Output the (x, y) coordinate of the center of the cell containing the given text.  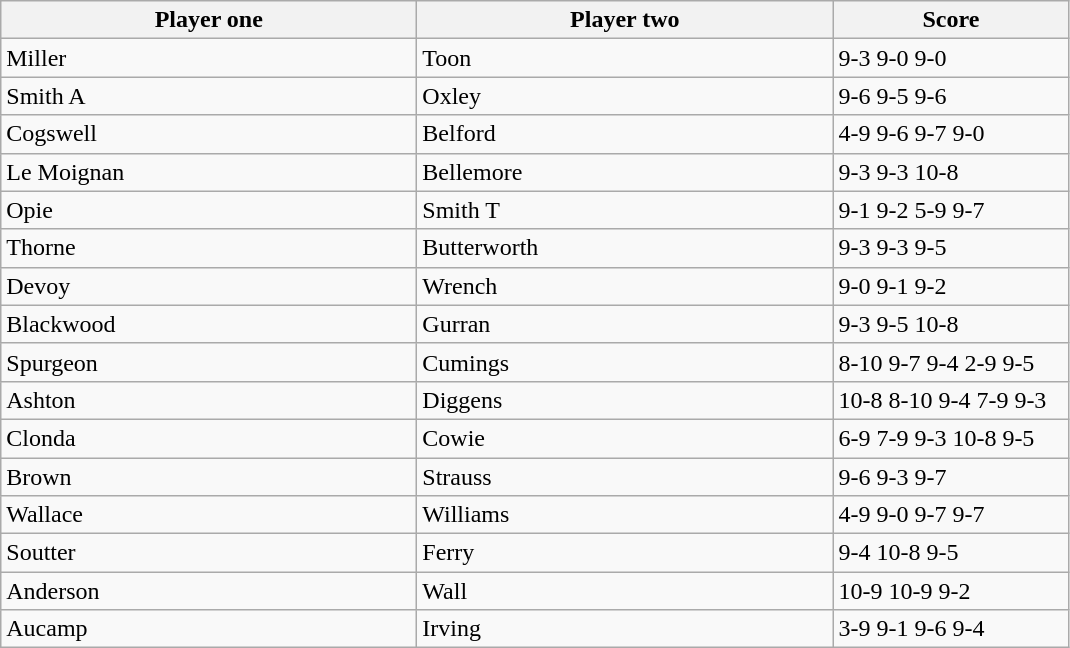
Wrench (625, 286)
Bellemore (625, 172)
Opie (209, 210)
Blackwood (209, 324)
Le Moignan (209, 172)
Toon (625, 58)
Oxley (625, 96)
Smith A (209, 96)
Thorne (209, 248)
9-3 9-5 10-8 (951, 324)
9-0 9-1 9-2 (951, 286)
10-9 10-9 9-2 (951, 591)
Spurgeon (209, 362)
Clonda (209, 438)
Anderson (209, 591)
Ashton (209, 400)
Cogswell (209, 134)
4-9 9-6 9-7 9-0 (951, 134)
Irving (625, 629)
9-3 9-3 9-5 (951, 248)
9-6 9-3 9-7 (951, 477)
9-4 10-8 9-5 (951, 553)
10-8 8-10 9-4 7-9 9-3 (951, 400)
Williams (625, 515)
Devoy (209, 286)
9-3 9-0 9-0 (951, 58)
9-3 9-3 10-8 (951, 172)
Cumings (625, 362)
Score (951, 20)
Wall (625, 591)
Diggens (625, 400)
Cowie (625, 438)
4-9 9-0 9-7 9-7 (951, 515)
Smith T (625, 210)
Player two (625, 20)
9-1 9-2 5-9 9-7 (951, 210)
Ferry (625, 553)
6-9 7-9 9-3 10-8 9-5 (951, 438)
Aucamp (209, 629)
9-6 9-5 9-6 (951, 96)
Butterworth (625, 248)
Brown (209, 477)
Strauss (625, 477)
Belford (625, 134)
8-10 9-7 9-4 2-9 9-5 (951, 362)
Wallace (209, 515)
Gurran (625, 324)
Player one (209, 20)
Miller (209, 58)
3-9 9-1 9-6 9-4 (951, 629)
Soutter (209, 553)
